From the cell containing the given text, extract its center point as (x, y) coordinate. 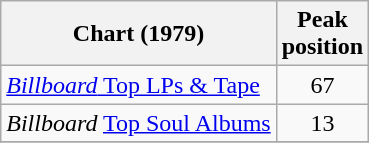
67 (322, 85)
Billboard Top LPs & Tape (138, 85)
13 (322, 123)
Peakposition (322, 34)
Billboard Top Soul Albums (138, 123)
Chart (1979) (138, 34)
